Capture the cell that displays the provided text and extract its [X, Y] central coordinate. 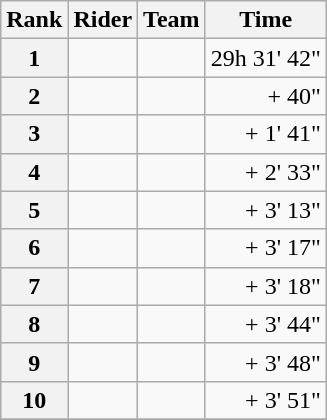
+ 3' 51" [266, 400]
2 [34, 96]
1 [34, 58]
10 [34, 400]
9 [34, 362]
Team [172, 20]
+ 3' 44" [266, 324]
3 [34, 134]
8 [34, 324]
+ 1' 41" [266, 134]
+ 3' 48" [266, 362]
+ 3' 17" [266, 248]
Rank [34, 20]
5 [34, 210]
+ 2' 33" [266, 172]
+ 40" [266, 96]
7 [34, 286]
+ 3' 13" [266, 210]
4 [34, 172]
6 [34, 248]
29h 31' 42" [266, 58]
+ 3' 18" [266, 286]
Rider [103, 20]
Time [266, 20]
